Extract the [X, Y] coordinate from the center of the cell holding the provided text.  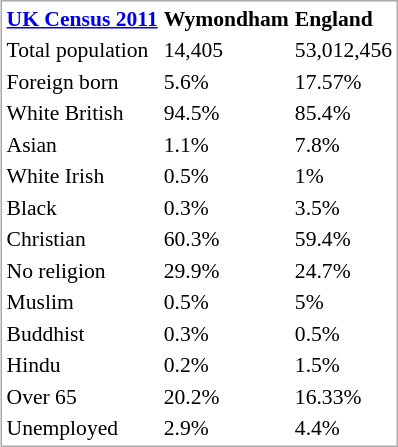
53,012,456 [343, 50]
85.4% [343, 113]
7.8% [343, 144]
Muslim [82, 302]
3.5% [343, 208]
Hindu [82, 365]
2.9% [226, 428]
1.1% [226, 144]
24.7% [343, 270]
60.3% [226, 239]
14,405 [226, 50]
Black [82, 208]
No religion [82, 270]
20.2% [226, 396]
29.9% [226, 270]
5.6% [226, 82]
Foreign born [82, 82]
0.2% [226, 365]
94.5% [226, 113]
Over 65 [82, 396]
5% [343, 302]
Christian [82, 239]
UK Census 2011 [82, 18]
16.33% [343, 396]
4.4% [343, 428]
Wymondham [226, 18]
England [343, 18]
Unemployed [82, 428]
1% [343, 176]
White Irish [82, 176]
17.57% [343, 82]
59.4% [343, 239]
1.5% [343, 365]
Total population [82, 50]
Asian [82, 144]
Buddhist [82, 334]
White British [82, 113]
